For the text-containing cell, return its midpoint in (X, Y) coordinate format. 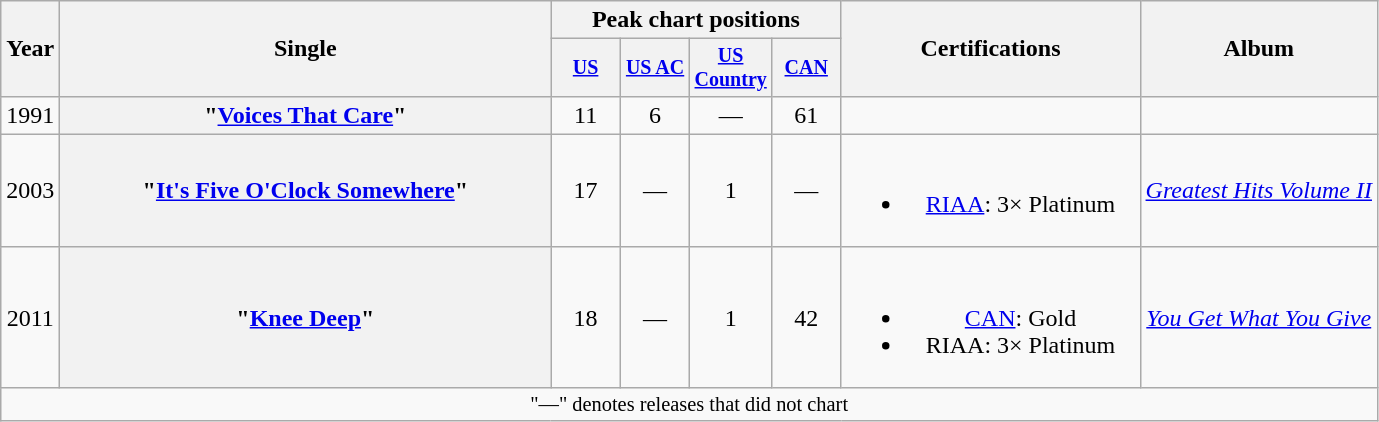
Year (30, 49)
RIAA: 3× Platinum (990, 190)
2011 (30, 317)
US AC (654, 68)
Certifications (990, 49)
2003 (30, 190)
Greatest Hits Volume II (1258, 190)
Peak chart positions (696, 20)
You Get What You Give (1258, 317)
6 (654, 115)
"Voices That Care" (306, 115)
Album (1258, 49)
"It's Five O'Clock Somewhere" (306, 190)
US (586, 68)
18 (586, 317)
"—" denotes releases that did not chart (690, 404)
US Country (731, 68)
Single (306, 49)
17 (586, 190)
CAN: GoldRIAA: 3× Platinum (990, 317)
"Knee Deep" (306, 317)
1991 (30, 115)
CAN (806, 68)
61 (806, 115)
11 (586, 115)
42 (806, 317)
